Extract the [X, Y] coordinate from the center of the cell holding the provided text.  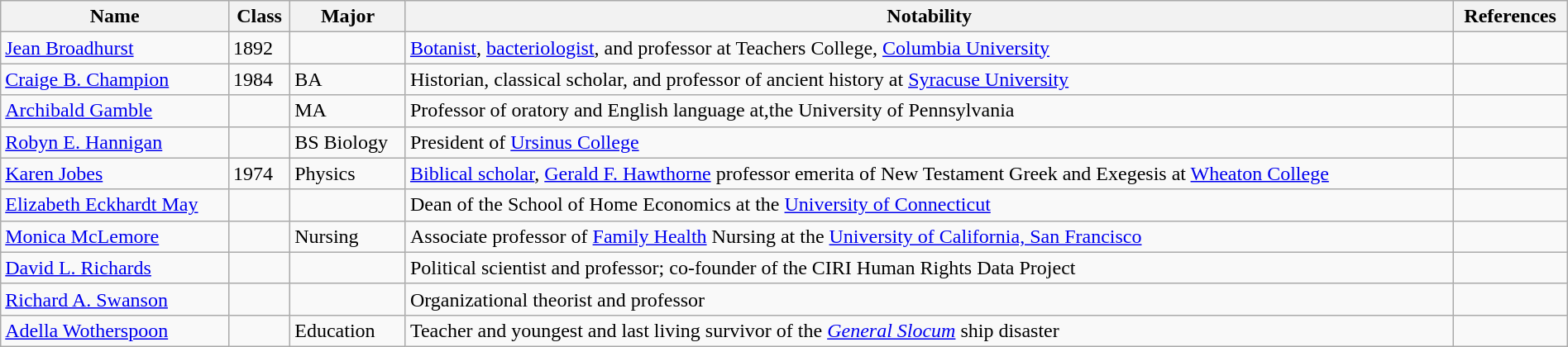
Elizabeth Eckhardt May [115, 205]
1974 [260, 173]
Teacher and youngest and last living survivor of the General Slocum ship disaster [929, 330]
President of Ursinus College [929, 142]
Archibald Gamble [115, 111]
David L. Richards [115, 268]
Karen Jobes [115, 173]
Political scientist and professor; co-founder of the CIRI Human Rights Data Project [929, 268]
Biblical scholar, Gerald F. Hawthorne professor emerita of New Testament Greek and Exegesis at Wheaton College [929, 173]
BA [348, 79]
Dean of the School of Home Economics at the University of Connecticut [929, 205]
Craige B. Champion [115, 79]
1984 [260, 79]
Jean Broadhurst [115, 48]
Physics [348, 173]
Organizational theorist and professor [929, 299]
Historian, classical scholar, and professor of ancient history at Syracuse University [929, 79]
BS Biology [348, 142]
1892 [260, 48]
References [1510, 17]
Associate professor of Family Health Nursing at the University of California, San Francisco [929, 236]
Professor of oratory and English language at,the University of Pennsylvania [929, 111]
Adella Wotherspoon [115, 330]
Nursing [348, 236]
Notability [929, 17]
Botanist, bacteriologist, and professor at Teachers College, Columbia University [929, 48]
MA [348, 111]
Name [115, 17]
Monica McLemore [115, 236]
Richard A. Swanson [115, 299]
Major [348, 17]
Education [348, 330]
Class [260, 17]
Robyn E. Hannigan [115, 142]
